Find where the given text appears and provide that cell's center as (X, Y) coordinate. 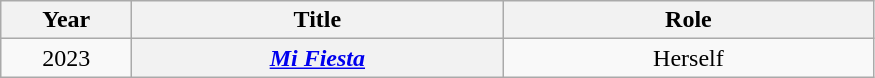
Mi Fiesta (318, 58)
2023 (66, 58)
Year (66, 20)
Role (688, 20)
Herself (688, 58)
Title (318, 20)
